Search for the cell housing the specified text and yield its (X, Y) center coordinate. 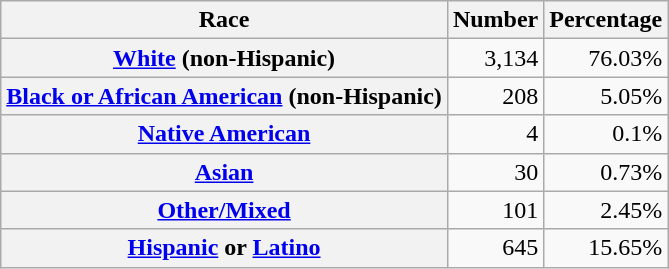
Asian (224, 172)
White (non-Hispanic) (224, 58)
Number (495, 20)
Black or African American (non-Hispanic) (224, 96)
Native American (224, 134)
Other/Mixed (224, 210)
30 (495, 172)
Race (224, 20)
3,134 (495, 58)
4 (495, 134)
2.45% (606, 210)
0.1% (606, 134)
Percentage (606, 20)
645 (495, 248)
0.73% (606, 172)
15.65% (606, 248)
101 (495, 210)
5.05% (606, 96)
76.03% (606, 58)
208 (495, 96)
Hispanic or Latino (224, 248)
